Find where the given text appears and provide that cell's center as (X, Y) coordinate. 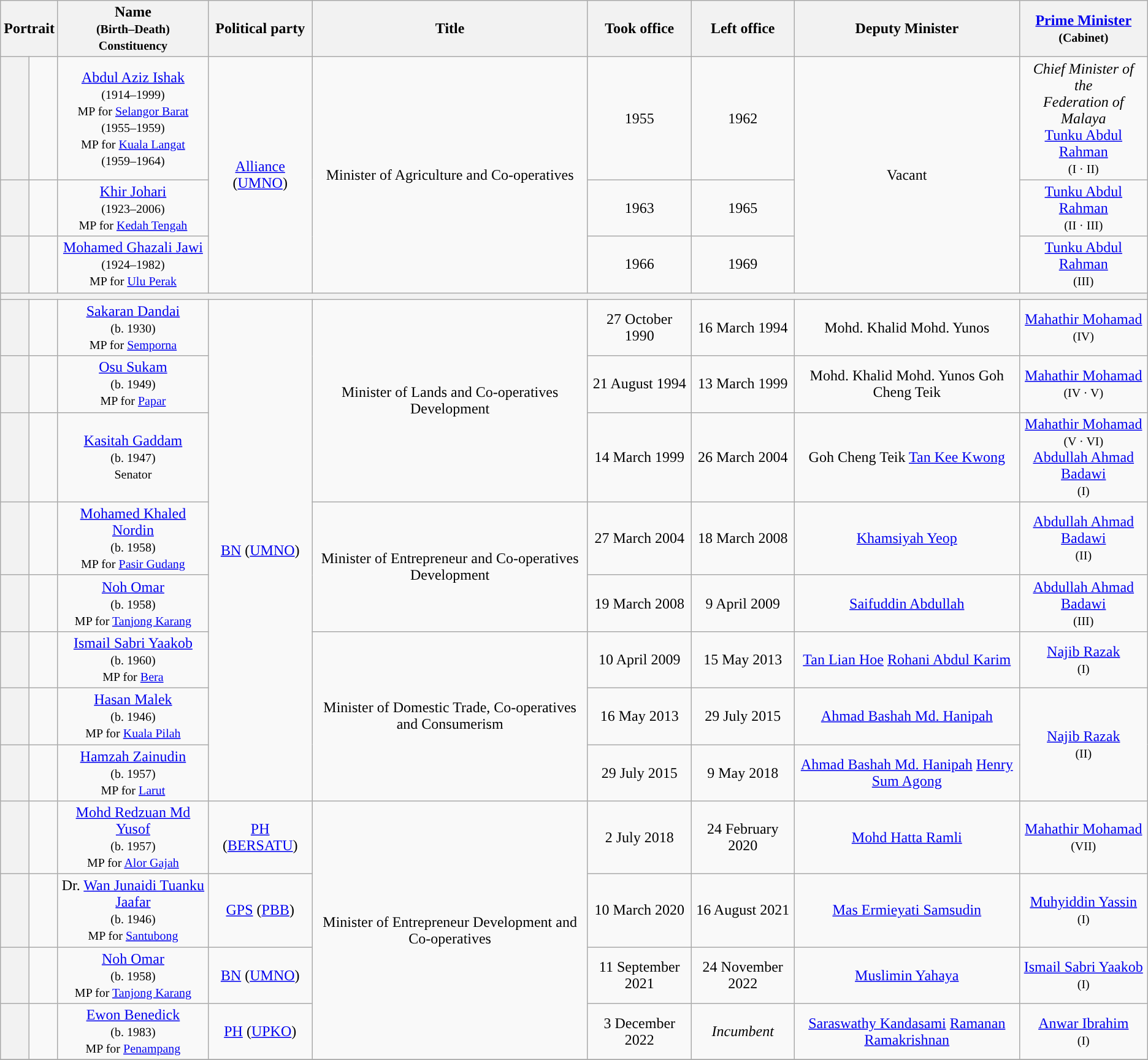
Mohamed Ghazali Jawi(1924–1982)MP for Ulu Perak (132, 264)
Alliance (UMNO) (260, 175)
27 October 1990 (639, 328)
Title (450, 29)
Portrait (29, 29)
2 July 2018 (639, 838)
Hasan Malek(b. 1946)MP for Kuala Pilah (132, 716)
13 March 1999 (743, 384)
Dr. Wan Junaidi Tuanku Jaafar(b. 1946)MP for Santubong (132, 910)
Tunku Abdul Rahman(III) (1083, 264)
27 March 2004 (639, 539)
Ahmad Bashah Md. Hanipah Henry Sum Agong (906, 773)
Abdul Aziz Ishak(1914–1999)MP for Selangor Barat(1955–1959)MP for Kuala Langat(1959–1964) (132, 118)
21 August 1994 (639, 384)
Mahathir Mohamad(VII) (1083, 838)
18 March 2008 (743, 539)
Khamsiyah Yeop (906, 539)
24 November 2022 (743, 975)
1963 (639, 208)
Chief Minister of the Federation of MalayaTunku Abdul Rahman(I · II) (1083, 118)
15 May 2013 (743, 659)
Sakaran Dandai(b. 1930)MP for Semporna (132, 328)
Goh Cheng Teik Tan Kee Kwong (906, 457)
1962 (743, 118)
9 April 2009 (743, 603)
Deputy Minister (906, 29)
Mahathir Mohamad(IV) (1083, 328)
Minister of Lands and Co-operatives Development (450, 401)
Vacant (906, 175)
Mohd. Khalid Mohd. Yunos Goh Cheng Teik (906, 384)
24 February 2020 (743, 838)
GPS (PBB) (260, 910)
Abdullah Ahmad Badawi(III) (1083, 603)
10 March 2020 (639, 910)
Abdullah Ahmad Badawi(II) (1083, 539)
Kasitah Gaddam(b. 1947)Senator (132, 457)
Saifuddin Abdullah (906, 603)
Najib Razak(II) (1083, 744)
1965 (743, 208)
19 March 2008 (639, 603)
Minister of Agriculture and Co-operatives (450, 175)
Muhyiddin Yassin(I) (1083, 910)
Muslimin Yahaya (906, 975)
Mahathir Mohamad(V · VI)Abdullah Ahmad Badawi(I) (1083, 457)
Hamzah Zainudin(b. 1957)MP for Larut (132, 773)
1969 (743, 264)
Mas Ermieyati Samsudin (906, 910)
Osu Sukam(b. 1949)MP for Papar (132, 384)
16 August 2021 (743, 910)
Ismail Sabri Yaakob(I) (1083, 975)
Tunku Abdul Rahman(II · III) (1083, 208)
Mohd Hatta Ramli (906, 838)
10 April 2009 (639, 659)
Ismail Sabri Yaakob(b. 1960)MP for Bera (132, 659)
Khir Johari(1923–2006)MP for Kedah Tengah (132, 208)
Anwar Ibrahim(I) (1083, 1032)
26 March 2004 (743, 457)
Minister of Domestic Trade, Co-operatives and Consumerism (450, 716)
Saraswathy Kandasami Ramanan Ramakrishnan (906, 1032)
Najib Razak(I) (1083, 659)
Mohamed Khaled Nordin(b. 1958)MP for Pasir Gudang (132, 539)
Mahathir Mohamad(IV · V) (1083, 384)
Name(Birth–Death)Constituency (132, 29)
11 September 2021 (639, 975)
Left office (743, 29)
Political party (260, 29)
Mohd. Khalid Mohd. Yunos (906, 328)
14 March 1999 (639, 457)
Minister of Entrepreneur and Co-operatives Development (450, 567)
Minister of Entrepreneur Development and Co-operatives (450, 931)
Took office (639, 29)
16 March 1994 (743, 328)
Mohd Redzuan Md Yusof(b. 1957)MP for Alor Gajah (132, 838)
Ahmad Bashah Md. Hanipah (906, 716)
3 December 2022 (639, 1032)
9 May 2018 (743, 773)
1955 (639, 118)
Incumbent (743, 1032)
16 May 2013 (639, 716)
Tan Lian Hoe Rohani Abdul Karim (906, 659)
PH (UPKO) (260, 1032)
Ewon Benedick(b. 1983)MP for Penampang (132, 1032)
PH (BERSATU) (260, 838)
1966 (639, 264)
Prime Minister(Cabinet) (1083, 29)
